Scan for the cell matching the given text and deliver its (x, y) coordinate at center. 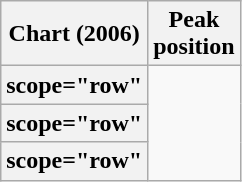
Peakposition (194, 34)
Chart (2006) (74, 34)
